Extract the [X, Y] coordinate from the center of the cell holding the provided text.  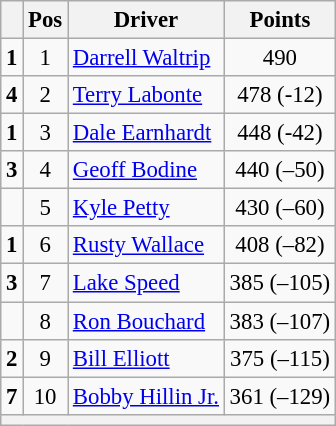
478 (-12) [280, 95]
6 [46, 245]
361 (–129) [280, 396]
Pos [46, 20]
375 (–115) [280, 358]
408 (–82) [280, 245]
Rusty Wallace [146, 245]
Kyle Petty [146, 208]
383 (–107) [280, 321]
440 (–50) [280, 170]
Driver [146, 20]
5 [46, 208]
8 [46, 321]
Dale Earnhardt [146, 133]
448 (-42) [280, 133]
385 (–105) [280, 283]
490 [280, 58]
430 (–60) [280, 208]
Terry Labonte [146, 95]
Points [280, 20]
Darrell Waltrip [146, 58]
Bill Elliott [146, 358]
Bobby Hillin Jr. [146, 396]
10 [46, 396]
Geoff Bodine [146, 170]
Lake Speed [146, 283]
Ron Bouchard [146, 321]
9 [46, 358]
